Find where the given text appears and provide that cell's center as (X, Y) coordinate. 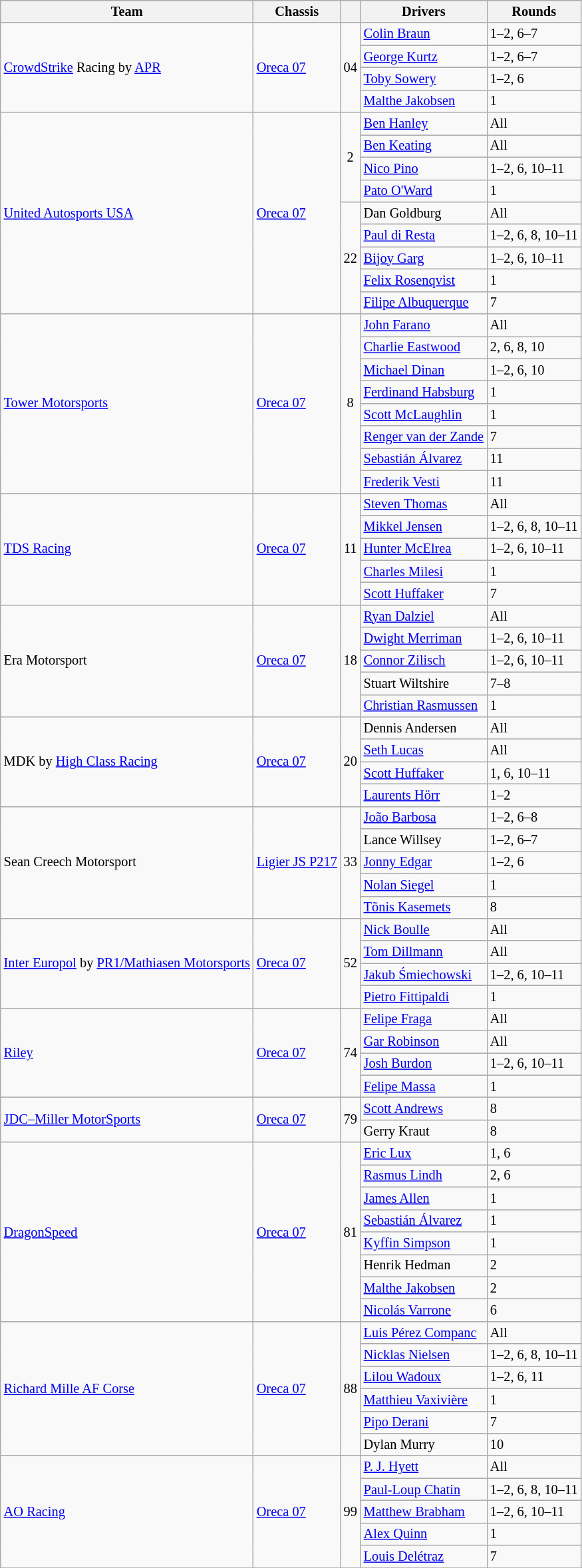
6 (533, 1310)
1, 6, 10–11 (533, 773)
Pato O'Ward (424, 191)
Matthieu Vaxivière (424, 1400)
Mikkel Jensen (424, 526)
04 (351, 68)
Hunter McElrea (424, 549)
Jonny Edgar (424, 862)
Ligier JS P217 (297, 862)
20 (351, 761)
Felipe Fraga (424, 1019)
Inter Europol by PR1/Mathiasen Motorsports (127, 963)
Lance Willsey (424, 840)
Stuart Wiltshire (424, 683)
Nico Pino (424, 168)
Lilou Wadoux (424, 1377)
Dylan Murry (424, 1444)
Scott McLaughlin (424, 414)
Drivers (424, 11)
Nicolás Varrone (424, 1310)
Paul-Loup Chatin (424, 1490)
10 (533, 1444)
Renger van der Zande (424, 437)
Felipe Massa (424, 1086)
Nicklas Nielsen (424, 1355)
Rounds (533, 11)
Pipo Derani (424, 1422)
Colin Braun (424, 34)
George Kurtz (424, 57)
52 (351, 963)
7–8 (533, 683)
Tower Motorsports (127, 403)
P. J. Hyett (424, 1467)
JDC–Miller MotorSports (127, 1120)
TDS Racing (127, 549)
Eric Lux (424, 1154)
Felix Rosenqvist (424, 280)
Christian Rasmussen (424, 706)
1–2, 6–8 (533, 818)
Henrik Hedman (424, 1265)
Bijoy Garg (424, 258)
Laurents Hörr (424, 795)
Nick Boulle (424, 929)
Sean Creech Motorsport (127, 862)
Tõnis Kasemets (424, 907)
1, 6 (533, 1154)
Connor Zilisch (424, 661)
Kyffin Simpson (424, 1243)
79 (351, 1120)
Gar Robinson (424, 1042)
Ben Hanley (424, 124)
74 (351, 1052)
18 (351, 661)
33 (351, 862)
Dennis Andersen (424, 728)
CrowdStrike Racing by APR (127, 68)
Nolan Siegel (424, 885)
1–2, 6, 10 (533, 370)
Scott Andrews (424, 1109)
Gerry Kraut (424, 1131)
1–2 (533, 795)
Luis Pérez Companc (424, 1333)
81 (351, 1232)
Charles Milesi (424, 571)
Riley (127, 1052)
John Farano (424, 325)
Ben Keating (424, 146)
2, 6 (533, 1176)
Toby Sowery (424, 78)
Filipe Albuquerque (424, 303)
2, 6, 8, 10 (533, 347)
AO Racing (127, 1511)
Michael Dinan (424, 370)
Chassis (297, 11)
Richard Mille AF Corse (127, 1388)
Rasmus Lindh (424, 1176)
Dwight Merriman (424, 639)
DragonSpeed (127, 1232)
Alex Quinn (424, 1534)
Ryan Dalziel (424, 616)
United Autosports USA (127, 213)
Dan Goldburg (424, 213)
22 (351, 257)
Charlie Eastwood (424, 347)
Pietro Fittipaldi (424, 997)
João Barbosa (424, 818)
James Allen (424, 1198)
Era Motorsport (127, 661)
Ferdinand Habsburg (424, 392)
Tom Dillmann (424, 952)
Frederik Vesti (424, 482)
Paul di Resta (424, 235)
Steven Thomas (424, 504)
MDK by High Class Racing (127, 761)
1–2, 6, 11 (533, 1377)
Team (127, 11)
Matthew Brabham (424, 1511)
Louis Delétraz (424, 1557)
Jakub Śmiechowski (424, 975)
Seth Lucas (424, 750)
88 (351, 1388)
99 (351, 1511)
Josh Burdon (424, 1064)
